Pinpoint the cell where the given text exists, returning its (X, Y) midpoint coordinate. 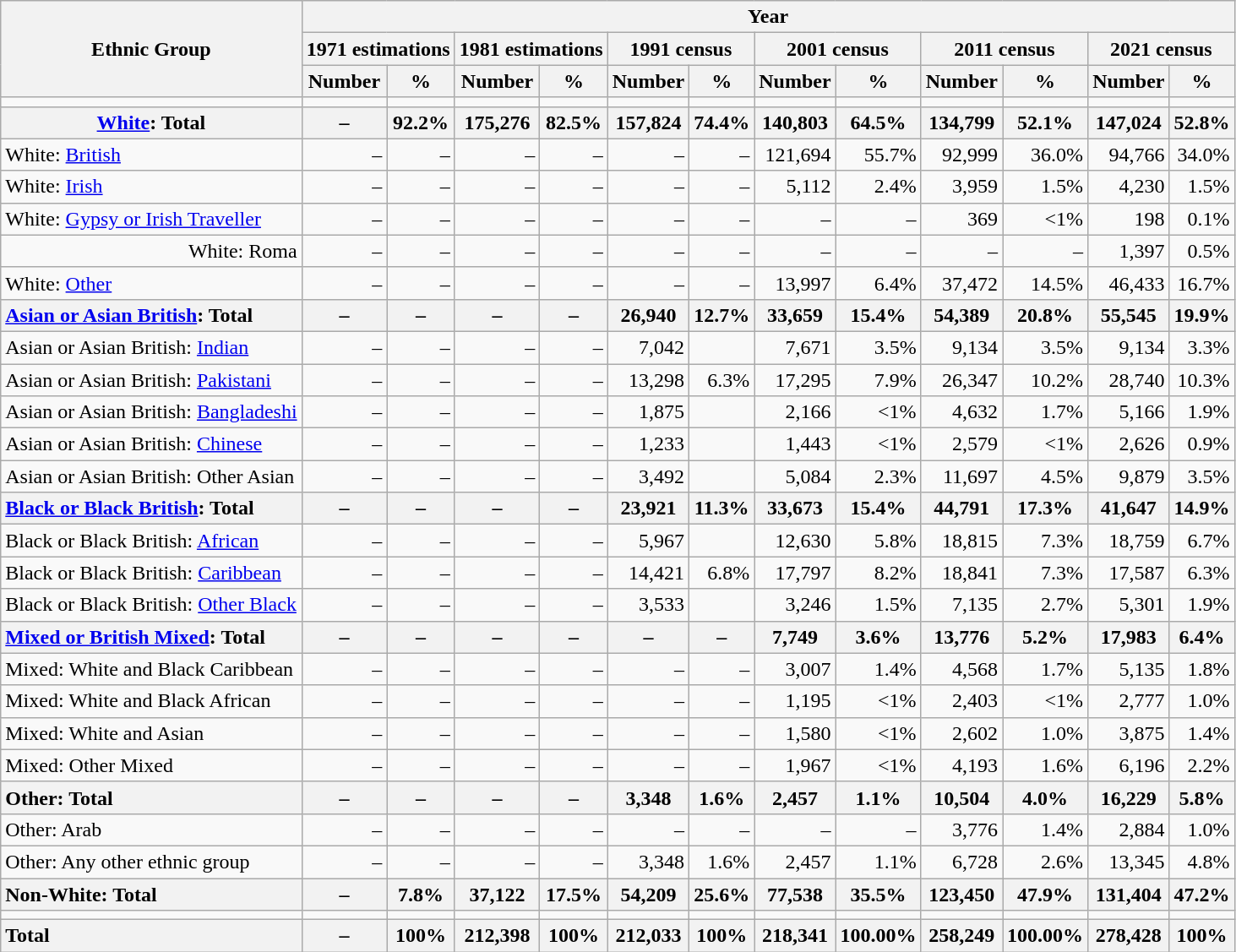
Asian or Asian British: Chinese (151, 444)
2.7% (1046, 605)
Mixed: Other Mixed (151, 765)
77,538 (795, 895)
Mixed: White and Black African (151, 701)
3,007 (795, 669)
2,166 (795, 412)
2.4% (879, 187)
2,777 (1129, 701)
4.5% (1046, 476)
175,276 (497, 122)
11,697 (961, 476)
131,404 (1129, 895)
10,504 (961, 797)
64.5% (879, 122)
11.3% (721, 509)
54,209 (648, 895)
7.9% (879, 379)
Mixed: White and Black Caribbean (151, 669)
1,443 (795, 444)
3,492 (648, 476)
10.2% (1046, 379)
123,450 (961, 895)
47.9% (1046, 895)
0.1% (1201, 219)
14,421 (648, 573)
23,921 (648, 509)
4.8% (1201, 862)
5,301 (1129, 605)
4,230 (1129, 187)
17.5% (574, 895)
5.2% (1046, 637)
Other: Any other ethnic group (151, 862)
2.3% (879, 476)
Black or Black British: Total (151, 509)
14.5% (1046, 283)
18,841 (961, 573)
Asian or Asian British: Indian (151, 347)
1971 estimations (378, 49)
Ethnic Group (151, 49)
13,776 (961, 637)
26,940 (648, 315)
White: Irish (151, 187)
17.3% (1046, 509)
16,229 (1129, 797)
1981 estimations (531, 49)
5,166 (1129, 412)
13,997 (795, 283)
47.2% (1201, 895)
Asian or Asian British: Other Asian (151, 476)
3.3% (1201, 347)
3,875 (1129, 733)
Mixed or British Mixed: Total (151, 637)
Asian or Asian British: Bangladeshi (151, 412)
157,824 (648, 122)
218,341 (795, 936)
5,967 (648, 541)
1.8% (1201, 669)
33,659 (795, 315)
278,428 (1129, 936)
198 (1129, 219)
1,195 (795, 701)
1991 census (681, 49)
4.0% (1046, 797)
3,776 (961, 830)
Black or Black British: Other Black (151, 605)
1,580 (795, 733)
6.7% (1201, 541)
134,799 (961, 122)
369 (961, 219)
12.7% (721, 315)
2,626 (1129, 444)
2.6% (1046, 862)
94,766 (1129, 155)
28,740 (1129, 379)
18,815 (961, 541)
17,295 (795, 379)
18,759 (1129, 541)
5,084 (795, 476)
55,545 (1129, 315)
0.9% (1201, 444)
5,112 (795, 187)
92,999 (961, 155)
52.1% (1046, 122)
26,347 (961, 379)
147,024 (1129, 122)
44,791 (961, 509)
2011 census (1004, 49)
52.8% (1201, 122)
46,433 (1129, 283)
33,673 (795, 509)
8.2% (879, 573)
55.7% (879, 155)
41,647 (1129, 509)
White: Total (151, 122)
White: British (151, 155)
37,472 (961, 283)
3,533 (648, 605)
White: Other (151, 283)
4,193 (961, 765)
2.2% (1201, 765)
10.3% (1201, 379)
7,042 (648, 347)
13,298 (648, 379)
6,728 (961, 862)
17,797 (795, 573)
121,694 (795, 155)
36.0% (1046, 155)
7,749 (795, 637)
2001 census (838, 49)
6,196 (1129, 765)
Asian or Asian British: Total (151, 315)
4,632 (961, 412)
Asian or Asian British: Pakistani (151, 379)
White: Gypsy or Irish Traveller (151, 219)
1,875 (648, 412)
92.2% (421, 122)
2,602 (961, 733)
140,803 (795, 122)
17,587 (1129, 573)
19.9% (1201, 315)
7,671 (795, 347)
White: Roma (151, 251)
Mixed: White and Asian (151, 733)
3.6% (879, 637)
74.4% (721, 122)
12,630 (795, 541)
20.8% (1046, 315)
4,568 (961, 669)
2,579 (961, 444)
7.8% (421, 895)
212,033 (648, 936)
Total (151, 936)
Black or Black British: Caribbean (151, 573)
2,884 (1129, 830)
5,135 (1129, 669)
0.5% (1201, 251)
7,135 (961, 605)
Other: Arab (151, 830)
3,246 (795, 605)
Black or Black British: African (151, 541)
54,389 (961, 315)
9,879 (1129, 476)
Other: Total (151, 797)
Non-White: Total (151, 895)
34.0% (1201, 155)
1,397 (1129, 251)
16.7% (1201, 283)
82.5% (574, 122)
2021 census (1161, 49)
258,249 (961, 936)
1,233 (648, 444)
17,983 (1129, 637)
212,398 (497, 936)
25.6% (721, 895)
37,122 (497, 895)
3,959 (961, 187)
14.9% (1201, 509)
2,403 (961, 701)
1,967 (795, 765)
Year (768, 17)
13,345 (1129, 862)
35.5% (879, 895)
6.8% (721, 573)
